Capture the cell that displays the provided text and extract its [x, y] central coordinate. 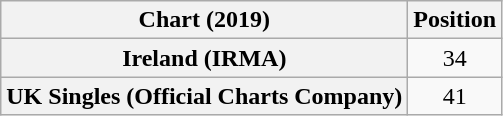
Ireland (IRMA) [204, 58]
UK Singles (Official Charts Company) [204, 96]
41 [455, 96]
34 [455, 58]
Position [455, 20]
Chart (2019) [204, 20]
